Return the [X, Y] coordinate for the center point of the cell that contains the specified text.  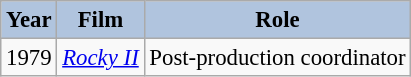
Role [278, 20]
Post-production coordinator [278, 58]
1979 [29, 58]
Film [100, 20]
Year [29, 20]
Rocky II [100, 58]
